Scan for the cell matching the given text and deliver its (x, y) coordinate at center. 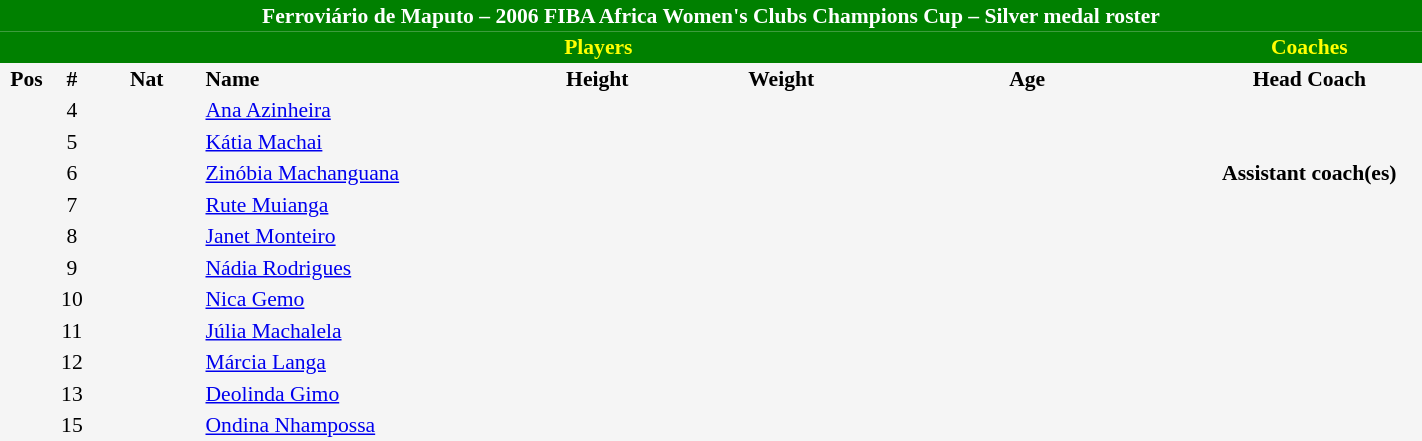
Rute Muianga (346, 205)
4 (72, 110)
7 (72, 205)
Nádia Rodrigues (346, 268)
13 (72, 394)
Age (1028, 79)
5 (72, 142)
Head Coach (1310, 79)
Kátia Machai (346, 142)
Name (346, 79)
Coaches (1310, 48)
Ferroviário de Maputo – 2006 FIBA Africa Women's Clubs Champions Cup – Silver medal roster (711, 16)
Nat (147, 79)
# (72, 79)
Júlia Machalela (346, 331)
Janet Monteiro (346, 236)
Nica Gemo (346, 300)
12 (72, 362)
Height (598, 79)
11 (72, 331)
9 (72, 268)
Weight (782, 79)
6 (72, 174)
Deolinda Gimo (346, 394)
Zinóbia Machanguana (346, 174)
Ana Azinheira (346, 110)
Pos (26, 79)
10 (72, 300)
Márcia Langa (346, 362)
Players (598, 48)
8 (72, 236)
Assistant coach(es) (1310, 174)
